For the text-containing cell, return its midpoint in (x, y) coordinate format. 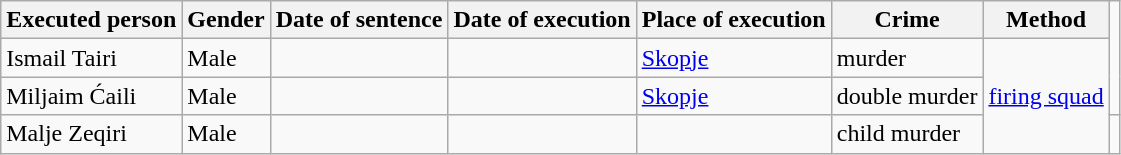
Place of execution (734, 20)
Crime (907, 20)
Gender (226, 20)
Executed person (92, 20)
murder (907, 58)
Malje Zeqiri (92, 134)
Ismail Tairi (92, 58)
Date of execution (542, 20)
Miljaim Ćaili (92, 96)
Method (1046, 20)
firing squad (1046, 96)
double murder (907, 96)
child murder (907, 134)
Date of sentence (359, 20)
